Search for the cell housing the specified text and yield its [x, y] center coordinate. 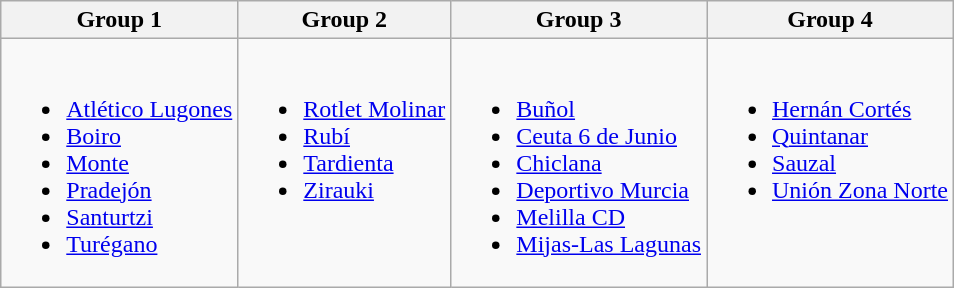
Group 3 [579, 20]
Group 4 [830, 20]
Group 1 [120, 20]
Rotlet MolinarRubíTardientaZirauki [344, 163]
Atlético LugonesBoiroMontePradejónSanturtziTurégano [120, 163]
Group 2 [344, 20]
Hernán CortésQuintanarSauzalUnión Zona Norte [830, 163]
BuñolCeuta 6 de JunioChiclanaDeportivo MurciaMelilla CDMijas-Las Lagunas [579, 163]
